For the text-containing cell, return its midpoint in [x, y] coordinate format. 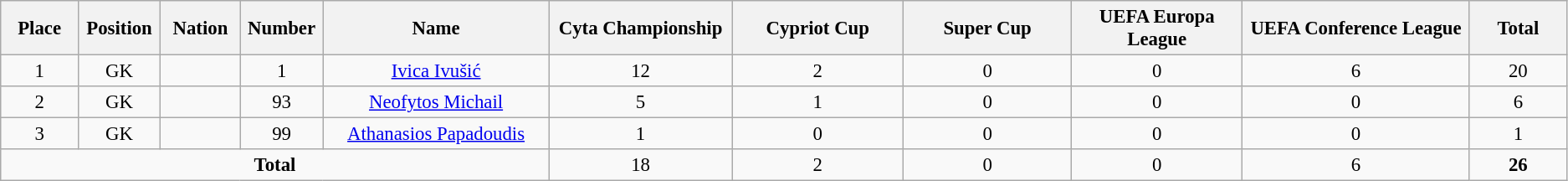
3 [40, 134]
UEFA Conference League [1355, 28]
Ivica Ivušić [436, 71]
Athanasios Papadoudis [436, 134]
Neofytos Michail [436, 102]
12 [641, 71]
Super Cup [987, 28]
Cyta Championship [641, 28]
Cypriot Cup [818, 28]
20 [1518, 71]
Place [40, 28]
93 [281, 102]
5 [641, 102]
Name [436, 28]
UEFA Europa League [1157, 28]
26 [1518, 165]
18 [641, 165]
99 [281, 134]
Position [119, 28]
Nation [201, 28]
Number [281, 28]
